Extract the (X, Y) coordinate from the center of the cell holding the provided text.  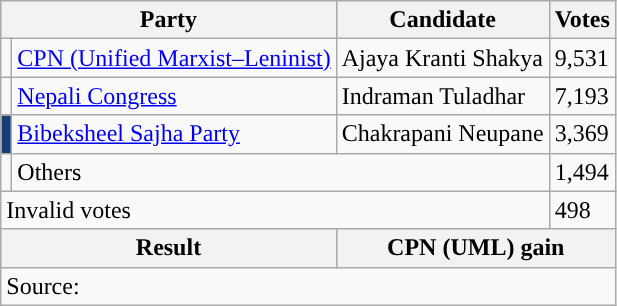
Source: (308, 286)
Others (280, 172)
CPN (UML) gain (476, 248)
Invalid votes (275, 210)
Ajaya Kranti Shakya (442, 58)
Votes (582, 20)
7,193 (582, 96)
Nepali Congress (174, 96)
Candidate (442, 20)
9,531 (582, 58)
498 (582, 210)
Bibeksheel Sajha Party (174, 134)
Result (168, 248)
CPN (Unified Marxist–Leninist) (174, 58)
Party (168, 20)
1,494 (582, 172)
Indraman Tuladhar (442, 96)
3,369 (582, 134)
Chakrapani Neupane (442, 134)
